Return [x, y] of the center of cell containing provided text 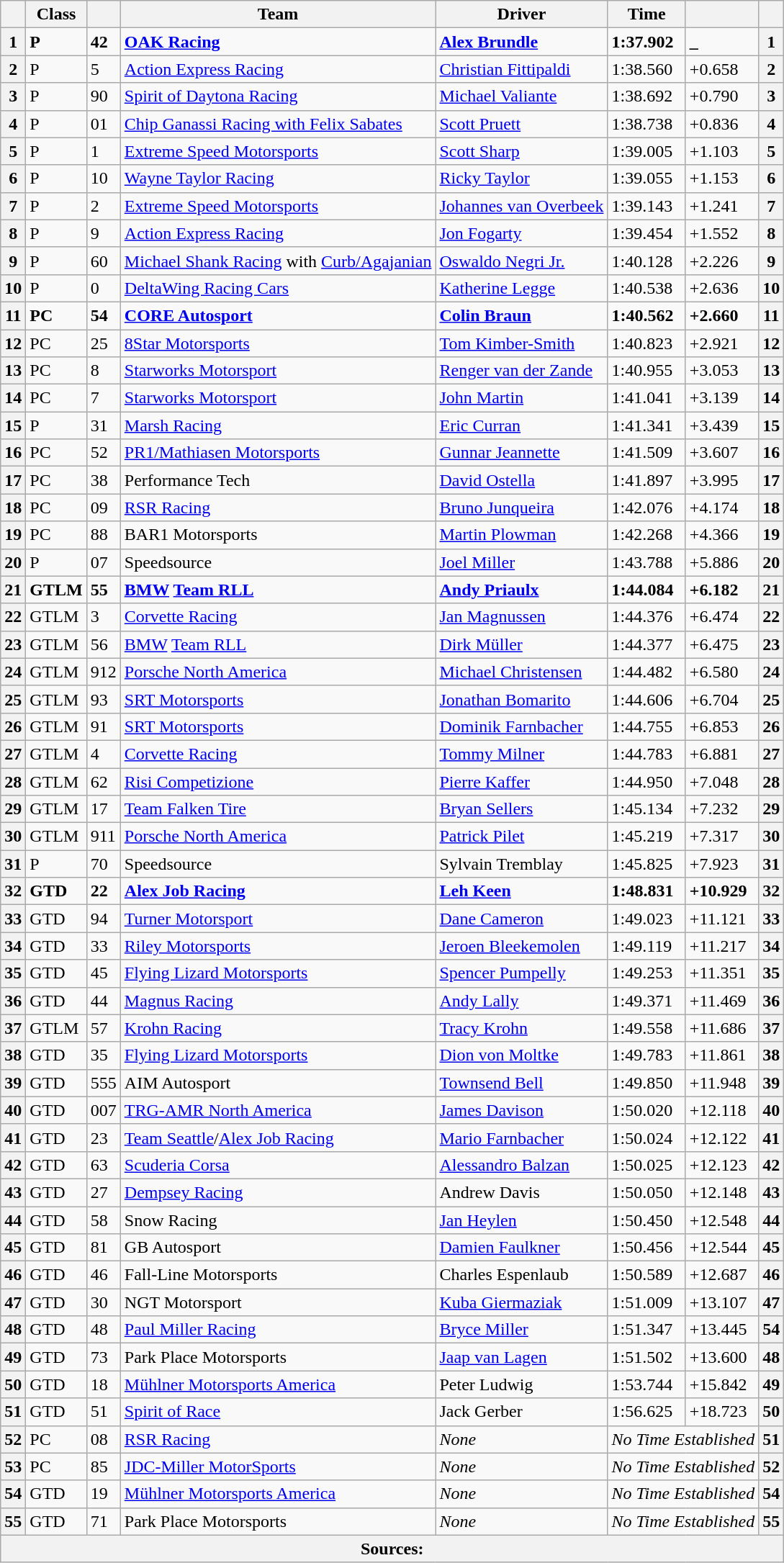
56 [104, 644]
1:53.744 [646, 1384]
+11.351 [721, 973]
Tommy Milner [521, 754]
1:44.377 [646, 644]
1:56.625 [646, 1412]
1:50.589 [646, 1275]
1:49.253 [646, 973]
Team [278, 14]
08 [104, 1439]
09 [104, 508]
1:44.950 [646, 781]
PR1/Mathiasen Motorsports [278, 453]
57 [104, 1028]
1:44.755 [646, 726]
Jon Fogarty [521, 233]
+2.636 [721, 288]
Katherine Legge [521, 288]
Snow Racing [278, 1220]
+7.923 [721, 864]
Jeroen Bleekemolen [521, 946]
Magnus Racing [278, 1001]
Krohn Racing [278, 1028]
Dominik Farnbacher [521, 726]
62 [104, 781]
1:41.341 [646, 425]
Townsend Bell [521, 1083]
1:40.562 [646, 315]
OAK Racing [278, 42]
1:49.023 [646, 919]
+6.881 [721, 754]
+6.474 [721, 617]
Risi Competizione [278, 781]
+12.118 [721, 1110]
1:50.456 [646, 1248]
Dirk Müller [521, 644]
1:45.134 [646, 809]
BAR1 Motorsports [278, 535]
90 [104, 96]
Class [56, 14]
911 [104, 837]
Alex Job Racing [278, 891]
+11.121 [721, 919]
+2.660 [721, 315]
53 [13, 1467]
+12.548 [721, 1220]
Damien Faulkner [521, 1248]
+3.053 [721, 371]
Joel Miller [521, 562]
David Ostella [521, 480]
+18.723 [721, 1412]
1:39.143 [646, 206]
Andy Priaulx [521, 590]
Oswaldo Negri Jr. [521, 261]
+1.241 [721, 206]
Dane Cameron [521, 919]
+3.139 [721, 398]
1:45.825 [646, 864]
1:40.538 [646, 288]
Spencer Pumpelly [521, 973]
1:49.119 [646, 946]
Colin Braun [521, 315]
Andrew Davis [521, 1192]
1:49.558 [646, 1028]
+7.232 [721, 809]
NGT Motorsport [278, 1302]
James Davison [521, 1110]
+12.544 [721, 1248]
+0.658 [721, 69]
1:49.850 [646, 1083]
Charles Espenlaub [521, 1275]
58 [104, 1220]
1:50.450 [646, 1220]
Jaap van Lagen [521, 1357]
+13.600 [721, 1357]
1:40.823 [646, 343]
Driver [521, 14]
Mario Farnbacher [521, 1138]
85 [104, 1467]
1:45.219 [646, 837]
+12.148 [721, 1192]
93 [104, 699]
+12.687 [721, 1275]
Michael Valiante [521, 96]
8Star Motorsports [278, 343]
Gunnar Jeannette [521, 453]
Michael Christensen [521, 672]
Alex Brundle [521, 42]
Tom Kimber-Smith [521, 343]
+12.123 [721, 1165]
+0.790 [721, 96]
1:44.482 [646, 672]
Marsh Racing [278, 425]
1:44.606 [646, 699]
Eric Curran [521, 425]
+11.948 [721, 1083]
1:50.020 [646, 1110]
1:41.509 [646, 453]
+1.153 [721, 179]
1:38.692 [646, 96]
Kuba Giermaziak [521, 1302]
Jan Heylen [521, 1220]
1:44.376 [646, 617]
73 [104, 1357]
94 [104, 919]
Patrick Pilet [521, 837]
Jack Gerber [521, 1412]
+3.439 [721, 425]
+1.552 [721, 233]
1:49.783 [646, 1055]
1:50.025 [646, 1165]
1:37.902 [646, 42]
81 [104, 1248]
Alessandro Balzan [521, 1165]
+13.445 [721, 1330]
Dempsey Racing [278, 1192]
Performance Tech [278, 480]
Bryan Sellers [521, 809]
Spirit of Daytona Racing [278, 96]
Team Falken Tire [278, 809]
1:48.831 [646, 891]
Renger van der Zande [521, 371]
+3.607 [721, 453]
1:42.076 [646, 508]
+11.686 [721, 1028]
Fall-Line Motorsports [278, 1275]
+0.836 [721, 124]
+2.226 [721, 261]
+7.317 [721, 837]
1:41.041 [646, 398]
John Martin [521, 398]
+6.580 [721, 672]
Time [646, 14]
+12.122 [721, 1138]
1:44.783 [646, 754]
CORE Autosport [278, 315]
71 [104, 1521]
1:50.050 [646, 1192]
+3.995 [721, 480]
Jan Magnussen [521, 617]
1:39.005 [646, 151]
007 [104, 1110]
1:51.347 [646, 1330]
+6.853 [721, 726]
1:49.371 [646, 1001]
_ [721, 42]
88 [104, 535]
1:43.788 [646, 562]
1:50.024 [646, 1138]
07 [104, 562]
Sylvain Tremblay [521, 864]
555 [104, 1083]
+11.469 [721, 1001]
DeltaWing Racing Cars [278, 288]
Andy Lally [521, 1001]
912 [104, 672]
1:42.268 [646, 535]
Bryce Miller [521, 1330]
1:38.560 [646, 69]
1:39.454 [646, 233]
Peter Ludwig [521, 1384]
Michael Shank Racing with Curb/Agajanian [278, 261]
+13.107 [721, 1302]
Bruno Junqueira [521, 508]
+4.366 [721, 535]
+2.921 [721, 343]
Pierre Kaffer [521, 781]
Scott Sharp [521, 151]
1:44.084 [646, 590]
+11.217 [721, 946]
1:40.955 [646, 371]
+6.475 [721, 644]
TRG-AMR North America [278, 1110]
Scuderia Corsa [278, 1165]
AIM Autosport [278, 1083]
Christian Fittipaldi [521, 69]
Chip Ganassi Racing with Felix Sabates [278, 124]
+5.886 [721, 562]
+10.929 [721, 891]
Turner Motorsport [278, 919]
Jonathan Bomarito [521, 699]
Sources: [392, 1549]
GB Autosport [278, 1248]
Paul Miller Racing [278, 1330]
+1.103 [721, 151]
Leh Keen [521, 891]
91 [104, 726]
+6.704 [721, 699]
+15.842 [721, 1384]
Scott Pruett [521, 124]
63 [104, 1165]
1:40.128 [646, 261]
JDC-Miller MotorSports [278, 1467]
Spirit of Race [278, 1412]
+4.174 [721, 508]
+11.861 [721, 1055]
01 [104, 124]
60 [104, 261]
1:41.897 [646, 480]
1:51.502 [646, 1357]
1:38.738 [646, 124]
Riley Motorsports [278, 946]
1:39.055 [646, 179]
+6.182 [721, 590]
Johannes van Overbeek [521, 206]
+7.048 [721, 781]
Team Seattle/Alex Job Racing [278, 1138]
1:51.009 [646, 1302]
Tracy Krohn [521, 1028]
70 [104, 864]
Martin Plowman [521, 535]
Dion von Moltke [521, 1055]
0 [104, 288]
Wayne Taylor Racing [278, 179]
Ricky Taylor [521, 179]
